Scan for the cell matching the given text and deliver its [x, y] coordinate at center. 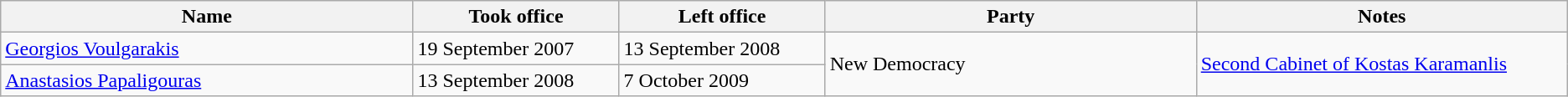
Left office [722, 17]
New Democracy [1010, 64]
Notes [1382, 17]
Party [1010, 17]
Georgios Voulgarakis [207, 48]
Second Cabinet of Kostas Karamanlis [1382, 64]
7 October 2009 [722, 80]
Anastasios Papaligouras [207, 80]
Took office [516, 17]
19 September 2007 [516, 48]
Name [207, 17]
